From the cell containing the given text, extract its center point as [x, y] coordinate. 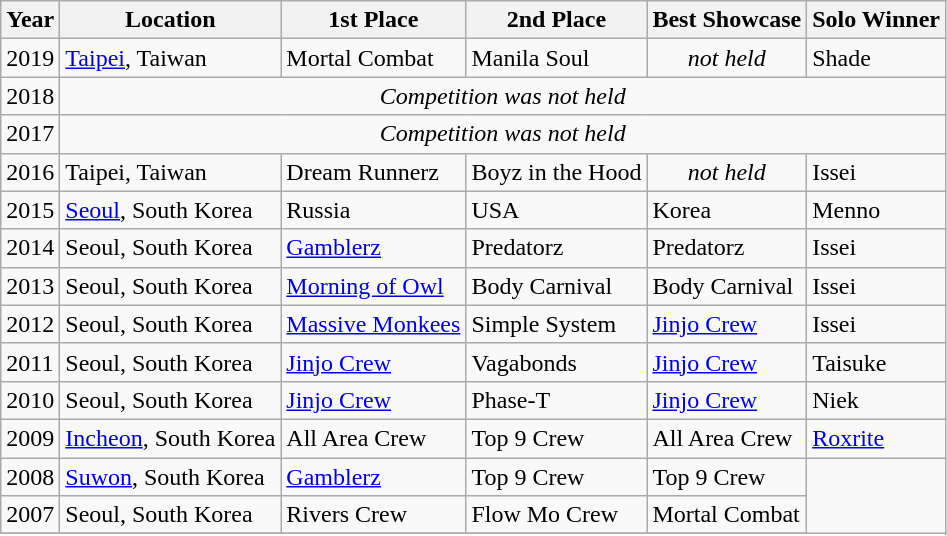
Location [170, 20]
1st Place [374, 20]
2015 [30, 210]
Simple System [556, 324]
2012 [30, 324]
Korea [727, 210]
2018 [30, 96]
Morning of Owl [374, 286]
Solo Winner [876, 20]
Taisuke [876, 362]
USA [556, 210]
Roxrite [876, 438]
2011 [30, 362]
2017 [30, 134]
Flow Mo Crew [556, 515]
Dream Runnerz [374, 172]
Suwon, South Korea [170, 477]
Best Showcase [727, 20]
Incheon, South Korea [170, 438]
Phase-T [556, 400]
Vagabonds [556, 362]
Rivers Crew [374, 515]
Niek [876, 400]
2008 [30, 477]
2007 [30, 515]
2010 [30, 400]
Menno [876, 210]
2014 [30, 248]
Massive Monkees [374, 324]
Year [30, 20]
Manila Soul [556, 58]
2009 [30, 438]
2013 [30, 286]
Boyz in the Hood [556, 172]
2016 [30, 172]
2019 [30, 58]
Shade [876, 58]
2nd Place [556, 20]
Russia [374, 210]
